Scan for the cell matching the given text and deliver its [x, y] coordinate at center. 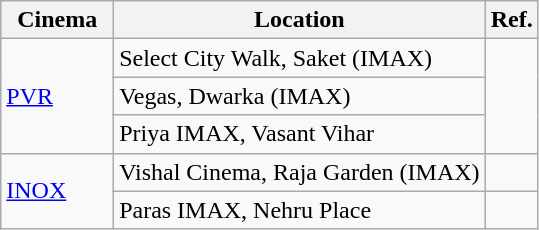
Priya IMAX, Vasant Vihar [300, 134]
Select City Walk, Saket (IMAX) [300, 58]
Ref. [512, 20]
Paras IMAX, Nehru Place [300, 210]
Vishal Cinema, Raja Garden (IMAX) [300, 172]
INOX [58, 191]
PVR [58, 96]
Location [300, 20]
Cinema [58, 20]
Vegas, Dwarka (IMAX) [300, 96]
